Output the (x, y) coordinate of the center of the cell containing the given text.  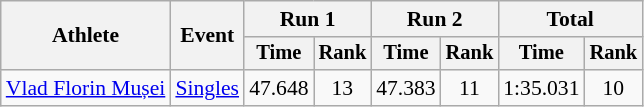
Athlete (86, 36)
Singles (207, 88)
Vlad Florin Mușei (86, 88)
47.648 (278, 88)
47.383 (406, 88)
11 (470, 88)
13 (343, 88)
Event (207, 36)
1:35.031 (541, 88)
Run 1 (308, 19)
10 (614, 88)
Total (570, 19)
Run 2 (434, 19)
